Identify which cell holds the provided text, then report its [X, Y] central coordinate. 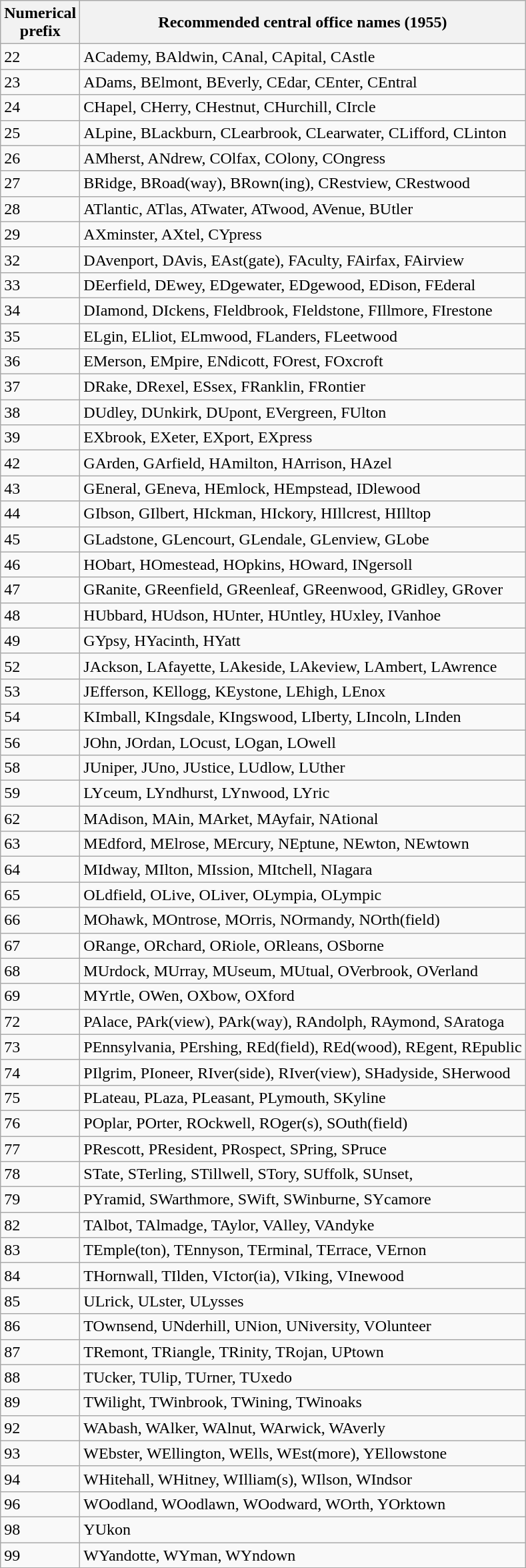
AXminster, AXtel, CYpress [303, 234]
49 [40, 641]
TEmple(ton), TEnnyson, TErminal, TErrace, VErnon [303, 1250]
74 [40, 1072]
68 [40, 971]
JUniper, JUno, JUstice, LUdlow, LUther [303, 768]
EXbrook, EXeter, EXport, EXpress [303, 438]
BRidge, BRoad(way), BRown(ing), CRestview, CRestwood [303, 183]
72 [40, 1022]
36 [40, 362]
32 [40, 260]
MOhawk, MOntrose, MOrris, NOrmandy, NOrth(field) [303, 920]
59 [40, 793]
52 [40, 666]
28 [40, 209]
MIdway, MIlton, MIssion, MItchell, NIagara [303, 869]
82 [40, 1225]
TOwnsend, UNderhill, UNion, UNiversity, VOlunteer [303, 1326]
66 [40, 920]
CHapel, CHerry, CHestnut, CHurchill, CIrcle [303, 107]
33 [40, 285]
WHitehall, WHitney, WIlliam(s), WIlson, WIndsor [303, 1479]
47 [40, 590]
37 [40, 387]
PAlace, PArk(view), PArk(way), RAndolph, RAymond, SAratoga [303, 1022]
99 [40, 1555]
ELgin, ELliot, ELmwood, FLanders, FLeetwood [303, 336]
24 [40, 107]
WEbster, WEllington, WElls, WEst(more), YEllowstone [303, 1453]
63 [40, 844]
78 [40, 1174]
POplar, POrter, ROckwell, ROger(s), SOuth(field) [303, 1123]
23 [40, 82]
WAbash, WAlker, WAlnut, WArwick, WAverly [303, 1428]
48 [40, 615]
PIlgrim, PIoneer, RIver(side), RIver(view), SHadyside, SHerwood [303, 1072]
46 [40, 564]
JAckson, LAfayette, LAkeside, LAkeview, LAmbert, LAwrence [303, 666]
DIamond, DIckens, FIeldbrook, FIeldstone, FIllmore, FIrestone [303, 310]
TWilight, TWinbrook, TWining, TWinoaks [303, 1403]
54 [40, 717]
HObart, HOmestead, HOpkins, HOward, INgersoll [303, 564]
OLdfield, OLive, OLiver, OLympia, OLympic [303, 895]
HUbbard, HUdson, HUnter, HUntley, HUxley, IVanhoe [303, 615]
GYpsy, HYacinth, HYatt [303, 641]
DEerfield, DEwey, EDgewater, EDgewood, EDison, FEderal [303, 285]
79 [40, 1200]
67 [40, 945]
ULrick, ULster, ULysses [303, 1301]
44 [40, 514]
73 [40, 1047]
EMerson, EMpire, ENdicott, FOrest, FOxcroft [303, 362]
MUrdock, MUrray, MUseum, MUtual, OVerbrook, OVerland [303, 971]
KImball, KIngsdale, KIngswood, LIberty, LIncoln, LInden [303, 717]
ADams, BElmont, BEverly, CEdar, CEnter, CEntral [303, 82]
98 [40, 1529]
ACademy, BAldwin, CAnal, CApital, CAstle [303, 57]
38 [40, 412]
92 [40, 1428]
84 [40, 1276]
YUkon [303, 1529]
89 [40, 1403]
65 [40, 895]
75 [40, 1098]
34 [40, 310]
PYramid, SWarthmore, SWift, SWinburne, SYcamore [303, 1200]
58 [40, 768]
GArden, GArfield, HAmilton, HArrison, HAzel [303, 463]
TAlbot, TAlmadge, TAylor, VAlley, VAndyke [303, 1225]
MAdison, MAin, MArket, MAyfair, NAtional [303, 819]
35 [40, 336]
DAvenport, DAvis, EAst(gate), FAculty, FAirfax, FAirview [303, 260]
ATlantic, ATlas, ATwater, ATwood, AVenue, BUtler [303, 209]
42 [40, 463]
TUcker, TUlip, TUrner, TUxedo [303, 1377]
29 [40, 234]
39 [40, 438]
ALpine, BLackburn, CLearbrook, CLearwater, CLifford, CLinton [303, 133]
GLadstone, GLencourt, GLendale, GLenview, GLobe [303, 539]
AMherst, ANdrew, COlfax, COlony, COngress [303, 158]
MEdford, MElrose, MErcury, NEptune, NEwton, NEwtown [303, 844]
THornwall, TIlden, VIctor(ia), VIking, VInewood [303, 1276]
43 [40, 488]
88 [40, 1377]
JOhn, JOrdan, LOcust, LOgan, LOwell [303, 743]
85 [40, 1301]
GIbson, GIlbert, HIckman, HIckory, HIllcrest, HIlltop [303, 514]
62 [40, 819]
45 [40, 539]
27 [40, 183]
WOodland, WOodlawn, WOodward, WOrth, YOrktown [303, 1504]
22 [40, 57]
DUdley, DUnkirk, DUpont, EVergreen, FUlton [303, 412]
GEneral, GEneva, HEmlock, HEmpstead, IDlewood [303, 488]
69 [40, 996]
GRanite, GReenfield, GReenleaf, GReenwood, GRidley, GRover [303, 590]
PRescott, PResident, PRospect, SPring, SPruce [303, 1148]
WYandotte, WYman, WYndown [303, 1555]
56 [40, 743]
LYceum, LYndhurst, LYnwood, LYric [303, 793]
PLateau, PLaza, PLeasant, PLymouth, SKyline [303, 1098]
MYrtle, OWen, OXbow, OXford [303, 996]
Recommended central office names (1955) [303, 23]
ORange, ORchard, ORiole, ORleans, OSborne [303, 945]
25 [40, 133]
26 [40, 158]
PEnnsylvania, PErshing, REd(field), REd(wood), REgent, REpublic [303, 1047]
76 [40, 1123]
JEfferson, KEllogg, KEystone, LEhigh, LEnox [303, 691]
53 [40, 691]
87 [40, 1352]
77 [40, 1148]
TRemont, TRiangle, TRinity, TRojan, UPtown [303, 1352]
83 [40, 1250]
64 [40, 869]
DRake, DRexel, ESsex, FRanklin, FRontier [303, 387]
STate, STerling, STillwell, STory, SUffolk, SUnset, [303, 1174]
93 [40, 1453]
86 [40, 1326]
96 [40, 1504]
Numericalprefix [40, 23]
94 [40, 1479]
